Search for the cell housing the specified text and yield its (X, Y) center coordinate. 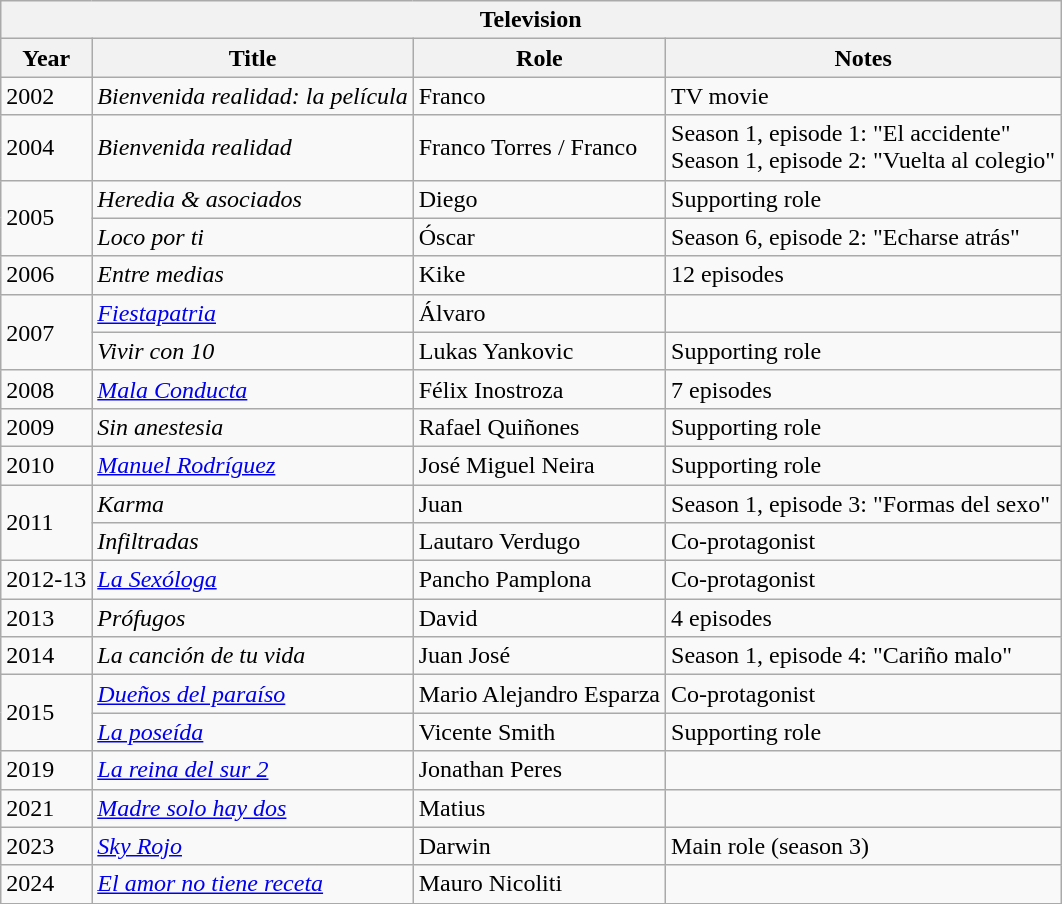
Vicente Smith (539, 732)
2005 (46, 218)
El amor no tiene receta (252, 884)
2002 (46, 96)
Mauro Nicoliti (539, 884)
Bienvenida realidad: la película (252, 96)
Dueños del paraíso (252, 694)
2009 (46, 427)
2023 (46, 846)
Juan José (539, 656)
Jonathan Peres (539, 770)
Year (46, 58)
La canción de tu vida (252, 656)
Diego (539, 199)
Juan (539, 503)
Role (539, 58)
La Sexóloga (252, 580)
Kike (539, 275)
La reina del sur 2 (252, 770)
TV movie (864, 96)
Álvaro (539, 313)
2008 (46, 389)
2007 (46, 332)
David (539, 618)
2021 (46, 808)
Season 1, episode 3: "Formas del sexo" (864, 503)
Madre solo hay dos (252, 808)
Main role (season 3) (864, 846)
2014 (46, 656)
Lukas Yankovic (539, 351)
Darwin (539, 846)
Season 6, episode 2: "Echarse atrás" (864, 237)
2004 (46, 148)
2006 (46, 275)
Season 1, episode 1: "El accidente"Season 1, episode 2: "Vuelta al colegio" (864, 148)
Notes (864, 58)
2015 (46, 713)
Fiestapatria (252, 313)
Entre medias (252, 275)
Loco por ti (252, 237)
2012-13 (46, 580)
Franco (539, 96)
Matius (539, 808)
Mario Alejandro Esparza (539, 694)
4 episodes (864, 618)
Franco Torres / Franco (539, 148)
Rafael Quiñones (539, 427)
Mala Conducta (252, 389)
Title (252, 58)
Prófugos (252, 618)
Sky Rojo (252, 846)
Sin anestesia (252, 427)
2019 (46, 770)
Karma (252, 503)
2024 (46, 884)
La poseída (252, 732)
Season 1, episode 4: "Cariño malo" (864, 656)
Manuel Rodríguez (252, 465)
Óscar (539, 237)
Heredia & asociados (252, 199)
Vivir con 10 (252, 351)
Infiltradas (252, 542)
Pancho Pamplona (539, 580)
2013 (46, 618)
2011 (46, 522)
Lautaro Verdugo (539, 542)
José Miguel Neira (539, 465)
Television (531, 20)
Bienvenida realidad (252, 148)
2010 (46, 465)
Félix Inostroza (539, 389)
7 episodes (864, 389)
12 episodes (864, 275)
